Search for the cell housing the specified text and yield its (x, y) center coordinate. 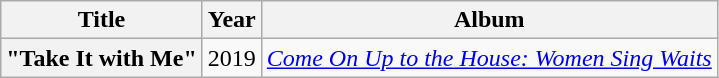
Come On Up to the House: Women Sing Waits (489, 58)
Year (232, 20)
Album (489, 20)
2019 (232, 58)
"Take It with Me" (102, 58)
Title (102, 20)
